Detect which cell encompasses the target text, then output its [x, y] center coordinate. 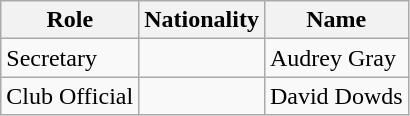
Role [70, 20]
David Dowds [336, 96]
Club Official [70, 96]
Secretary [70, 58]
Nationality [202, 20]
Audrey Gray [336, 58]
Name [336, 20]
